Find where the given text appears and provide that cell's center as (x, y) coordinate. 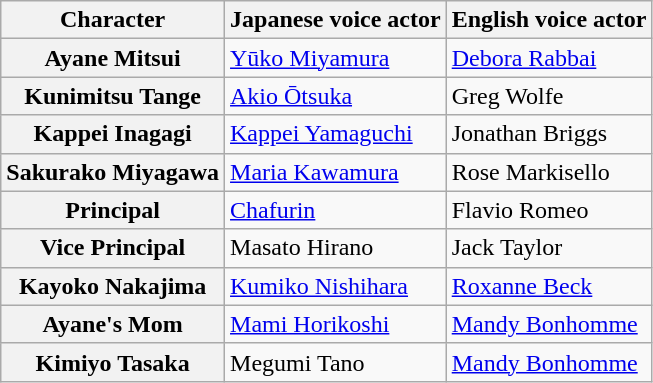
Rose Markisello (549, 172)
Maria Kawamura (336, 172)
Greg Wolfe (549, 96)
Ayane's Mom (113, 324)
Jack Taylor (549, 248)
Vice Principal (113, 248)
Sakurako Miyagawa (113, 172)
Kimiyo Tasaka (113, 362)
Principal (113, 210)
Megumi Tano (336, 362)
Flavio Romeo (549, 210)
Akio Ōtsuka (336, 96)
Kappei Yamaguchi (336, 134)
Roxanne Beck (549, 286)
Kayoko Nakajima (113, 286)
English voice actor (549, 20)
Debora Rabbai (549, 58)
Japanese voice actor (336, 20)
Ayane Mitsui (113, 58)
Yūko Miyamura (336, 58)
Mami Horikoshi (336, 324)
Jonathan Briggs (549, 134)
Character (113, 20)
Kumiko Nishihara (336, 286)
Chafurin (336, 210)
Kappei Inagagi (113, 134)
Masato Hirano (336, 248)
Kunimitsu Tange (113, 96)
